Provide the [x, y] coordinate of the cell's center where the given text is located.  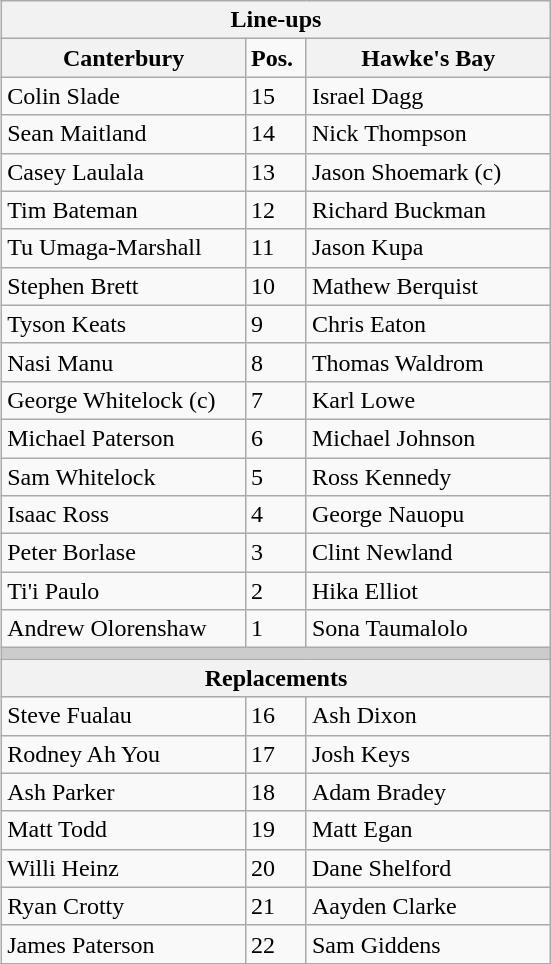
George Whitelock (c) [124, 400]
James Paterson [124, 944]
17 [276, 754]
1 [276, 629]
Steve Fualau [124, 716]
Dane Shelford [428, 868]
Rodney Ah You [124, 754]
11 [276, 248]
Ross Kennedy [428, 477]
9 [276, 324]
2 [276, 591]
Nick Thompson [428, 134]
Tim Bateman [124, 210]
Hawke's Bay [428, 58]
Michael Paterson [124, 438]
8 [276, 362]
7 [276, 400]
Andrew Olorenshaw [124, 629]
Clint Newland [428, 553]
21 [276, 906]
Matt Egan [428, 830]
20 [276, 868]
Jason Shoemark (c) [428, 172]
10 [276, 286]
18 [276, 792]
13 [276, 172]
Michael Johnson [428, 438]
Casey Laulala [124, 172]
Sam Giddens [428, 944]
Colin Slade [124, 96]
George Nauopu [428, 515]
Ti'i Paulo [124, 591]
Ryan Crotty [124, 906]
Karl Lowe [428, 400]
Mathew Berquist [428, 286]
Aayden Clarke [428, 906]
Adam Bradey [428, 792]
Hika Elliot [428, 591]
Isaac Ross [124, 515]
22 [276, 944]
Sona Taumalolo [428, 629]
3 [276, 553]
Tyson Keats [124, 324]
14 [276, 134]
Stephen Brett [124, 286]
Canterbury [124, 58]
Line-ups [276, 20]
Israel Dagg [428, 96]
Josh Keys [428, 754]
Pos. [276, 58]
6 [276, 438]
Richard Buckman [428, 210]
Tu Umaga-Marshall [124, 248]
Sam Whitelock [124, 477]
Nasi Manu [124, 362]
Peter Borlase [124, 553]
Thomas Waldrom [428, 362]
Matt Todd [124, 830]
Jason Kupa [428, 248]
15 [276, 96]
19 [276, 830]
Willi Heinz [124, 868]
5 [276, 477]
4 [276, 515]
Sean Maitland [124, 134]
Replacements [276, 678]
Chris Eaton [428, 324]
12 [276, 210]
Ash Parker [124, 792]
Ash Dixon [428, 716]
16 [276, 716]
